Search for the cell housing the specified text and yield its [X, Y] center coordinate. 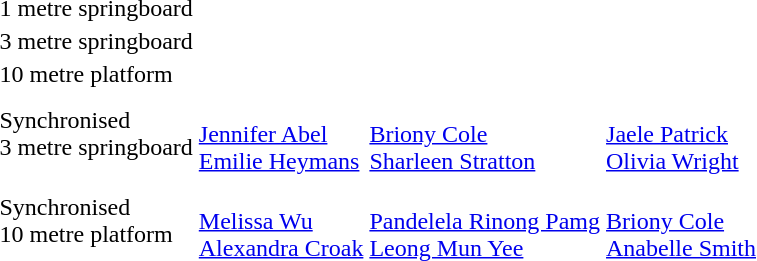
Jennifer AbelEmilie Heymans [281, 134]
Briony ColeSharleen Stratton [485, 134]
